Search for the cell housing the specified text and yield its (X, Y) center coordinate. 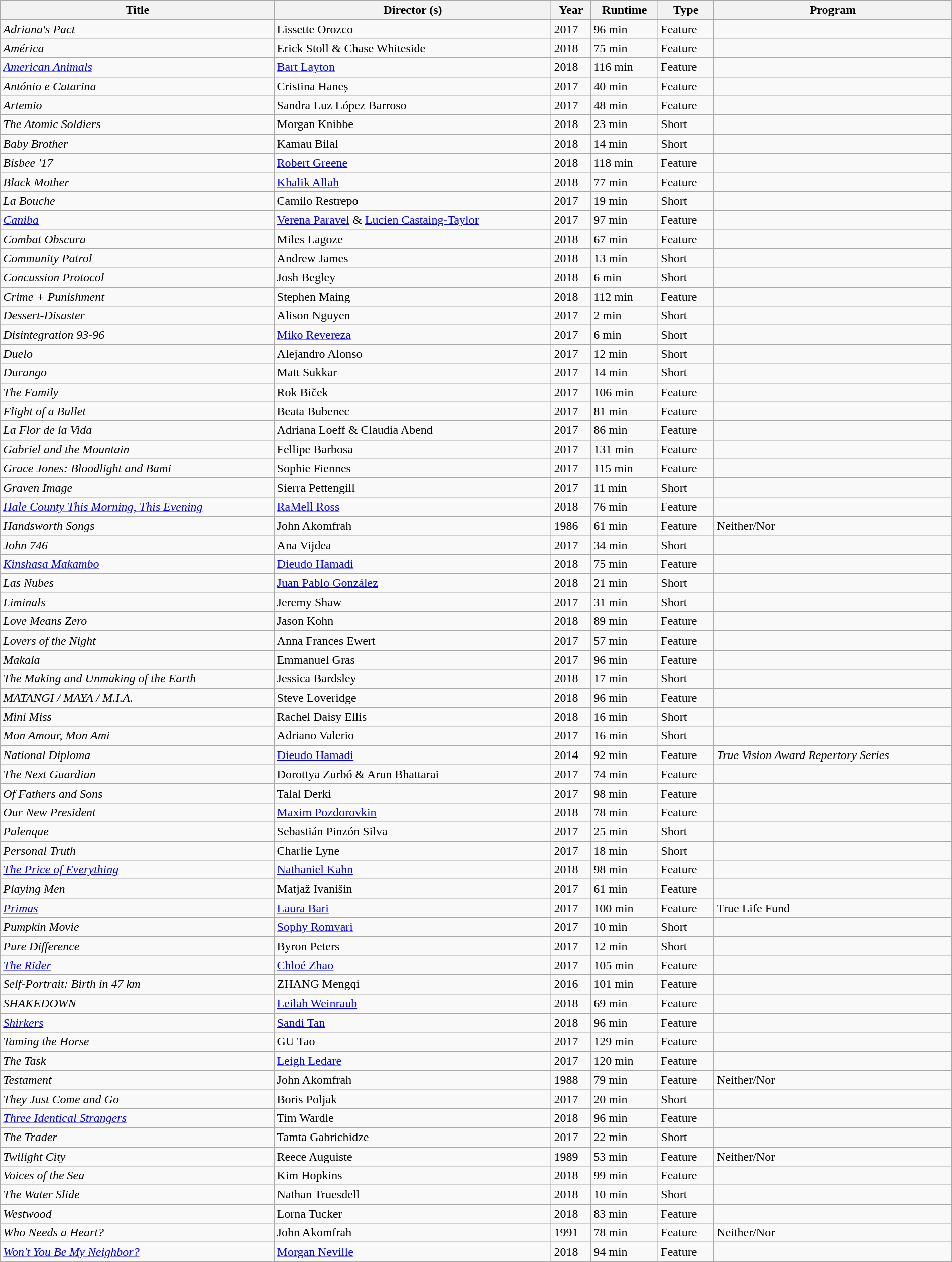
Adriano Valerio (413, 736)
Twilight City (138, 1156)
Westwood (138, 1214)
Mon Amour, Mon Ami (138, 736)
Talal Derki (413, 793)
Year (571, 10)
Love Means Zero (138, 621)
Tamta Gabrichidze (413, 1137)
True Life Fund (833, 908)
Grace Jones: Bloodlight and Bami (138, 468)
The Atomic Soldiers (138, 124)
The Task (138, 1061)
Flight of a Bullet (138, 411)
2014 (571, 755)
Our New President (138, 812)
11 min (625, 487)
Miles Lagoze (413, 239)
115 min (625, 468)
SHAKEDOWN (138, 1003)
40 min (625, 86)
Charlie Lyne (413, 851)
79 min (625, 1080)
Concussion Protocol (138, 278)
34 min (625, 545)
Nathaniel Kahn (413, 870)
Mini Miss (138, 717)
National Diploma (138, 755)
101 min (625, 984)
1988 (571, 1080)
Adriana's Pact (138, 29)
MATANGI / MAYA / M.I.A. (138, 698)
2 min (625, 316)
António e Catarina (138, 86)
92 min (625, 755)
Kim Hopkins (413, 1176)
Crime + Punishment (138, 297)
Community Patrol (138, 259)
Steve Loveridge (413, 698)
Dessert-Disaster (138, 316)
106 min (625, 392)
Kamau Bilal (413, 144)
Fellipe Barbosa (413, 449)
83 min (625, 1214)
Anna Frances Ewert (413, 641)
Juan Pablo González (413, 583)
74 min (625, 774)
Taming the Horse (138, 1042)
Graven Image (138, 487)
116 min (625, 67)
They Just Come and Go (138, 1099)
Self-Portrait: Birth in 47 km (138, 984)
Reece Auguiste (413, 1156)
RaMell Ross (413, 507)
86 min (625, 430)
Black Mother (138, 182)
23 min (625, 124)
Sophy Romvari (413, 927)
Matt Sukkar (413, 373)
99 min (625, 1176)
John 746 (138, 545)
Laura Bari (413, 908)
Pumpkin Movie (138, 927)
Title (138, 10)
The Next Guardian (138, 774)
Jessica Bardsley (413, 679)
Alejandro Alonso (413, 354)
Kinshasa Makambo (138, 564)
Sierra Pettengill (413, 487)
19 min (625, 201)
Sebastián Pinzón Silva (413, 831)
112 min (625, 297)
13 min (625, 259)
Voices of the Sea (138, 1176)
Program (833, 10)
Of Fathers and Sons (138, 793)
Runtime (625, 10)
Liminals (138, 602)
18 min (625, 851)
76 min (625, 507)
53 min (625, 1156)
21 min (625, 583)
Sandi Tan (413, 1023)
Andrew James (413, 259)
89 min (625, 621)
129 min (625, 1042)
2016 (571, 984)
Lissette Orozco (413, 29)
Bisbee '17 (138, 163)
Camilo Restrepo (413, 201)
1989 (571, 1156)
ZHANG Mengqi (413, 984)
105 min (625, 965)
Emmanuel Gras (413, 660)
Ana Vijdea (413, 545)
31 min (625, 602)
Three Identical Strangers (138, 1118)
Handsworth Songs (138, 526)
Leigh Ledare (413, 1061)
17 min (625, 679)
Makala (138, 660)
Stephen Maing (413, 297)
81 min (625, 411)
Caniba (138, 220)
Morgan Neville (413, 1252)
1991 (571, 1233)
57 min (625, 641)
Leilah Weinraub (413, 1003)
Hale County This Morning, This Evening (138, 507)
Verena Paravel & Lucien Castaing-Taylor (413, 220)
The Price of Everything (138, 870)
Josh Begley (413, 278)
Who Needs a Heart? (138, 1233)
Combat Obscura (138, 239)
131 min (625, 449)
120 min (625, 1061)
The Making and Unmaking of the Earth (138, 679)
Boris Poljak (413, 1099)
Erick Stoll & Chase Whiteside (413, 48)
Testament (138, 1080)
94 min (625, 1252)
118 min (625, 163)
Duelo (138, 354)
Lorna Tucker (413, 1214)
Pure Difference (138, 946)
Won't You Be My Neighbor? (138, 1252)
The Family (138, 392)
American Animals (138, 67)
Byron Peters (413, 946)
22 min (625, 1137)
25 min (625, 831)
Primas (138, 908)
The Water Slide (138, 1195)
Shirkers (138, 1023)
Jeremy Shaw (413, 602)
97 min (625, 220)
Type (686, 10)
GU Tao (413, 1042)
Disintegration 93-96 (138, 335)
Gabriel and the Mountain (138, 449)
Director (s) (413, 10)
Playing Men (138, 889)
Dorottya Zurbó & Arun Bhattarai (413, 774)
The Trader (138, 1137)
Chloé Zhao (413, 965)
Miko Revereza (413, 335)
Durango (138, 373)
La Bouche (138, 201)
Nathan Truesdell (413, 1195)
América (138, 48)
20 min (625, 1099)
Lovers of the Night (138, 641)
Tim Wardle (413, 1118)
Cristina Haneș (413, 86)
Beata Bubenec (413, 411)
Bart Layton (413, 67)
67 min (625, 239)
69 min (625, 1003)
Baby Brother (138, 144)
Sophie Fiennes (413, 468)
Personal Truth (138, 851)
Las Nubes (138, 583)
Palenque (138, 831)
Matjaž Ivanišin (413, 889)
Morgan Knibbe (413, 124)
48 min (625, 105)
Sandra Luz López Barroso (413, 105)
Rachel Daisy Ellis (413, 717)
100 min (625, 908)
Artemio (138, 105)
The Rider (138, 965)
La Flor de la Vida (138, 430)
Khalik Allah (413, 182)
Jason Kohn (413, 621)
Adriana Loeff & Claudia Abend (413, 430)
Alison Nguyen (413, 316)
77 min (625, 182)
Rok Biček (413, 392)
True Vision Award Repertory Series (833, 755)
Robert Greene (413, 163)
1986 (571, 526)
Maxim Pozdorovkin (413, 812)
